For the text-containing cell, return its midpoint in (x, y) coordinate format. 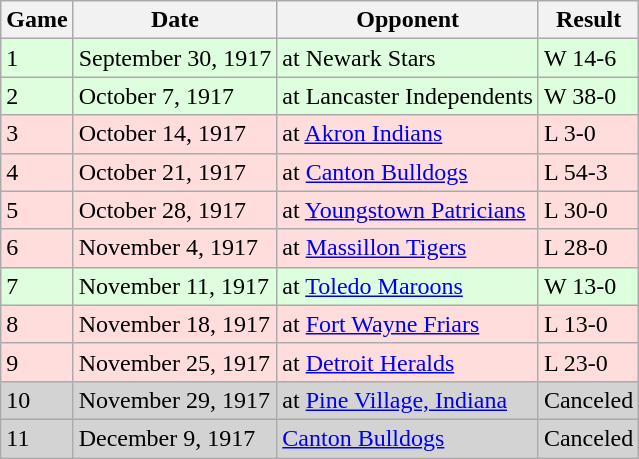
L 54-3 (588, 172)
at Toledo Maroons (408, 286)
L 28-0 (588, 248)
7 (37, 286)
W 14-6 (588, 58)
November 25, 1917 (175, 362)
Date (175, 20)
Opponent (408, 20)
3 (37, 134)
November 18, 1917 (175, 324)
November 4, 1917 (175, 248)
5 (37, 210)
L 30-0 (588, 210)
September 30, 1917 (175, 58)
October 7, 1917 (175, 96)
Game (37, 20)
W 38-0 (588, 96)
10 (37, 400)
1 (37, 58)
October 28, 1917 (175, 210)
at Fort Wayne Friars (408, 324)
October 14, 1917 (175, 134)
L 23-0 (588, 362)
W 13-0 (588, 286)
at Lancaster Independents (408, 96)
9 (37, 362)
Canton Bulldogs (408, 438)
4 (37, 172)
October 21, 1917 (175, 172)
8 (37, 324)
at Newark Stars (408, 58)
at Youngstown Patricians (408, 210)
at Detroit Heralds (408, 362)
at Akron Indians (408, 134)
2 (37, 96)
at Canton Bulldogs (408, 172)
at Pine Village, Indiana (408, 400)
November 29, 1917 (175, 400)
11 (37, 438)
November 11, 1917 (175, 286)
at Massillon Tigers (408, 248)
L 3-0 (588, 134)
L 13-0 (588, 324)
December 9, 1917 (175, 438)
6 (37, 248)
Result (588, 20)
